Provide the (x, y) coordinate of the cell's center where the given text is located.  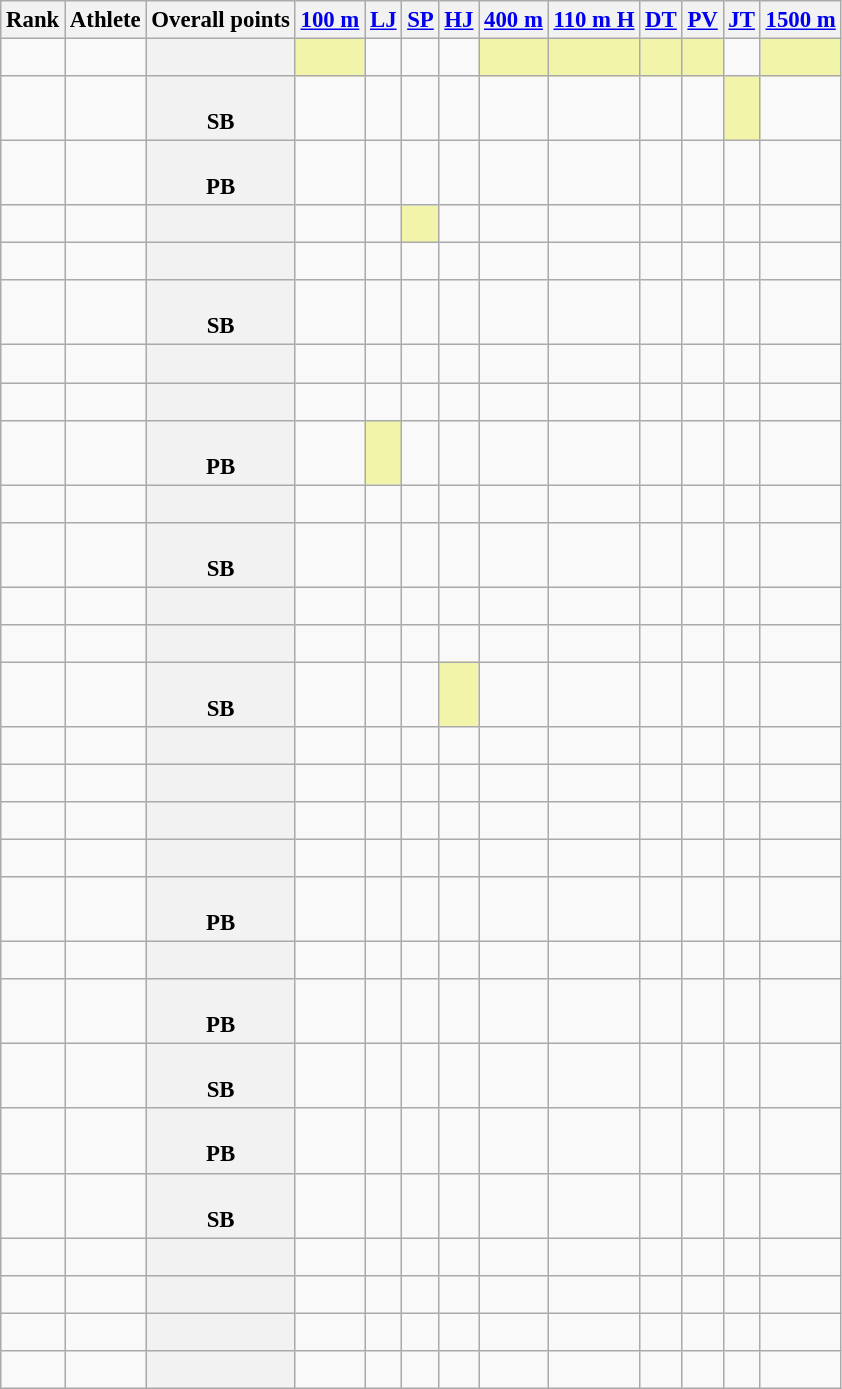
100 m (330, 20)
HJ (459, 20)
110 m H (594, 20)
400 m (514, 20)
JT (742, 20)
Rank (33, 20)
1500 m (800, 20)
LJ (384, 20)
DT (661, 20)
SP (420, 20)
Overall points (220, 20)
PV (702, 20)
Athlete (106, 20)
